Identify which cell holds the provided text, then report its [X, Y] central coordinate. 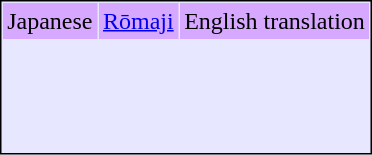
English translation [275, 21]
Japanese [50, 21]
Rōmaji [138, 21]
